From the cell containing the given text, extract its center point as [x, y] coordinate. 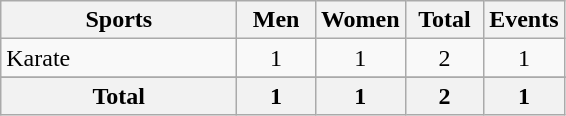
Women [360, 20]
Karate [119, 58]
Events [524, 20]
Men [276, 20]
Sports [119, 20]
